Search for the cell housing the specified text and yield its [x, y] center coordinate. 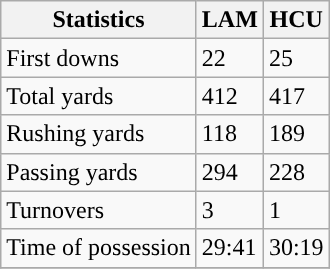
Turnovers [99, 210]
294 [230, 172]
Passing yards [99, 172]
30:19 [296, 248]
189 [296, 134]
228 [296, 172]
Rushing yards [99, 134]
3 [230, 210]
412 [230, 96]
1 [296, 210]
22 [230, 58]
25 [296, 58]
118 [230, 134]
LAM [230, 20]
Total yards [99, 96]
HCU [296, 20]
417 [296, 96]
29:41 [230, 248]
First downs [99, 58]
Statistics [99, 20]
Time of possession [99, 248]
